Find where the given text appears and provide that cell's center as [X, Y] coordinate. 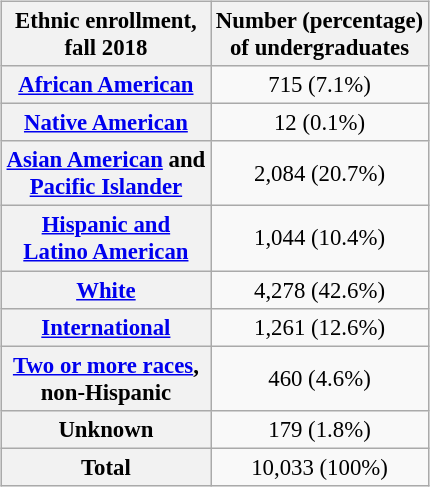
1,261 (12.6%) [320, 327]
Ethnic enrollment,fall 2018 [106, 34]
Total [106, 467]
White [106, 289]
Number (percentage)of undergraduates [320, 34]
Two or more races,non-Hispanic [106, 378]
2,084 (20.7%) [320, 174]
715 (7.1%) [320, 85]
Native American [106, 123]
Unknown [106, 429]
1,044 (10.4%) [320, 238]
Asian American andPacific Islander [106, 174]
International [106, 327]
African American [106, 85]
460 (4.6%) [320, 378]
10,033 (100%) [320, 467]
Hispanic andLatino American [106, 238]
12 (0.1%) [320, 123]
179 (1.8%) [320, 429]
4,278 (42.6%) [320, 289]
